Detect which cell encompasses the target text, then output its [x, y] center coordinate. 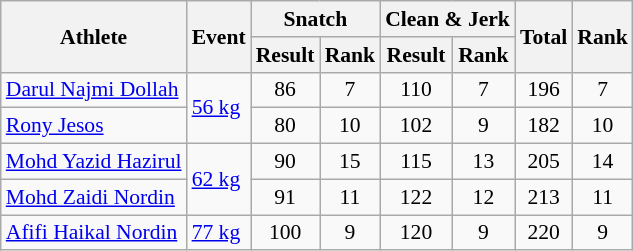
120 [416, 233]
62 kg [219, 180]
Snatch [316, 19]
15 [350, 162]
Mohd Yazid Hazirul [94, 162]
91 [286, 197]
86 [286, 90]
Total [544, 36]
Athlete [94, 36]
Clean & Jerk [448, 19]
90 [286, 162]
77 kg [219, 233]
100 [286, 233]
182 [544, 126]
Event [219, 36]
213 [544, 197]
Afifi Haikal Nordin [94, 233]
13 [484, 162]
Darul Najmi Dollah [94, 90]
56 kg [219, 108]
115 [416, 162]
80 [286, 126]
Rony Jesos [94, 126]
102 [416, 126]
122 [416, 197]
205 [544, 162]
14 [602, 162]
12 [484, 197]
Mohd Zaidi Nordin [94, 197]
220 [544, 233]
196 [544, 90]
110 [416, 90]
